Locate the cell with the specified text and output its [X, Y] center coordinate. 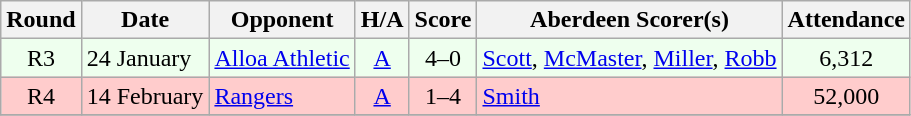
14 February [145, 96]
6,312 [846, 58]
Round [41, 20]
R4 [41, 96]
Scott, McMaster, Miller, Robb [630, 58]
Opponent [282, 20]
4–0 [443, 58]
1–4 [443, 96]
R3 [41, 58]
52,000 [846, 96]
Attendance [846, 20]
Alloa Athletic [282, 58]
Aberdeen Scorer(s) [630, 20]
Rangers [282, 96]
H/A [382, 20]
Score [443, 20]
24 January [145, 58]
Date [145, 20]
Smith [630, 96]
